Locate the cell with the specified text and output its (X, Y) center coordinate. 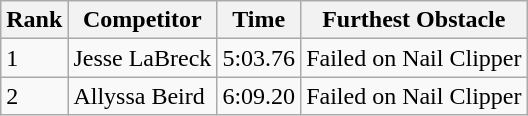
5:03.76 (259, 58)
Rank (34, 20)
Furthest Obstacle (414, 20)
Jesse LaBreck (142, 58)
Competitor (142, 20)
Allyssa Beird (142, 96)
6:09.20 (259, 96)
1 (34, 58)
2 (34, 96)
Time (259, 20)
